For the text-containing cell, return its midpoint in [x, y] coordinate format. 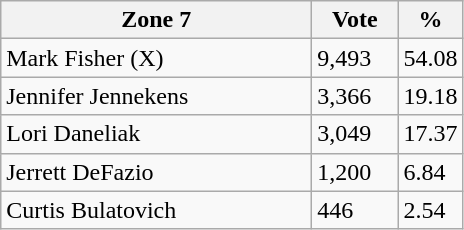
Mark Fisher (X) [156, 58]
6.84 [430, 172]
19.18 [430, 96]
17.37 [430, 134]
Curtis Bulatovich [156, 210]
3,366 [355, 96]
9,493 [355, 58]
Zone 7 [156, 20]
Vote [355, 20]
% [430, 20]
2.54 [430, 210]
1,200 [355, 172]
54.08 [430, 58]
446 [355, 210]
Jennifer Jennekens [156, 96]
Jerrett DeFazio [156, 172]
3,049 [355, 134]
Lori Daneliak [156, 134]
